Provide the [X, Y] coordinate of the cell's center where the given text is located.  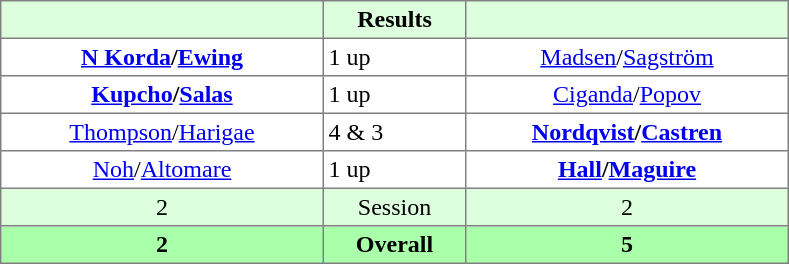
5 [627, 245]
N Korda/Ewing [162, 57]
Results [394, 20]
Nordqvist/Castren [627, 132]
Session [394, 207]
Noh/Altomare [162, 170]
4 & 3 [394, 132]
Hall/Maguire [627, 170]
Ciganda/Popov [627, 95]
Thompson/Harigae [162, 132]
Kupcho/Salas [162, 95]
Madsen/Sagström [627, 57]
Overall [394, 245]
